Search for the cell housing the specified text and yield its [x, y] center coordinate. 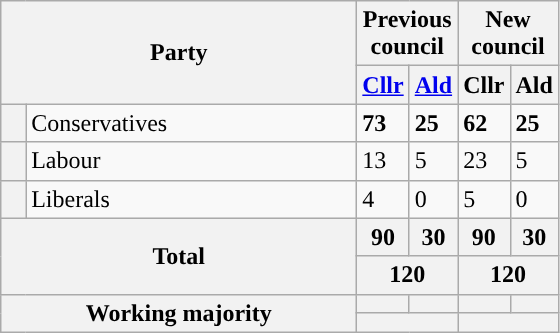
New council [508, 34]
Conservatives [192, 123]
13 [383, 161]
62 [484, 123]
73 [383, 123]
Total [179, 256]
Liberals [192, 199]
Previous council [408, 34]
Party [179, 52]
Working majority [179, 313]
4 [383, 199]
Labour [192, 161]
23 [484, 161]
